For the text-containing cell, return its midpoint in [x, y] coordinate format. 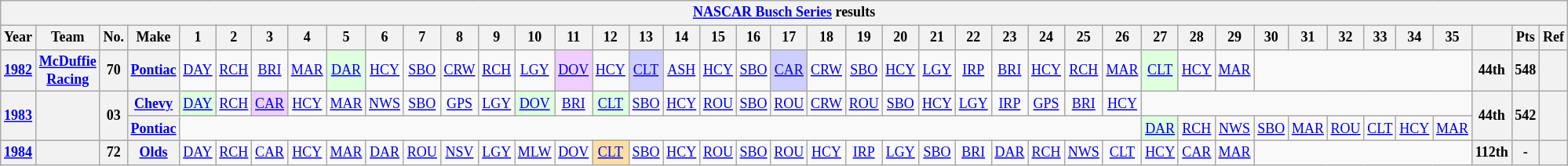
3 [270, 38]
548 [1526, 70]
542 [1526, 116]
Chevy [154, 103]
12 [611, 38]
NASCAR Busch Series results [785, 13]
ASH [681, 70]
1982 [19, 70]
McDuffie Racing [67, 70]
1984 [19, 152]
32 [1345, 38]
20 [901, 38]
03 [113, 116]
27 [1160, 38]
Year [19, 38]
7 [422, 38]
- [1526, 152]
25 [1083, 38]
Olds [154, 152]
16 [753, 38]
13 [646, 38]
28 [1196, 38]
Team [67, 38]
Pts [1526, 38]
33 [1380, 38]
No. [113, 38]
9 [497, 38]
35 [1453, 38]
18 [827, 38]
4 [307, 38]
2 [234, 38]
34 [1414, 38]
1983 [19, 116]
112th [1491, 152]
1 [198, 38]
23 [1009, 38]
17 [789, 38]
19 [863, 38]
Ref [1554, 38]
15 [719, 38]
72 [113, 152]
21 [937, 38]
NSV [460, 152]
Make [154, 38]
29 [1234, 38]
5 [346, 38]
14 [681, 38]
26 [1122, 38]
8 [460, 38]
11 [574, 38]
10 [535, 38]
70 [113, 70]
6 [385, 38]
30 [1271, 38]
31 [1308, 38]
22 [973, 38]
24 [1047, 38]
MLW [535, 152]
